Provide the [x, y] coordinate of the cell's center where the given text is located.  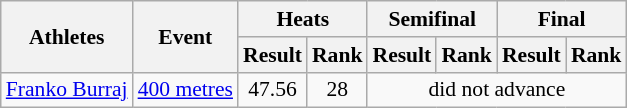
47.56 [272, 90]
did not advance [496, 90]
Heats [302, 19]
Franko Burraj [67, 90]
28 [338, 90]
Semifinal [432, 19]
Event [186, 36]
Athletes [67, 36]
Final [562, 19]
400 metres [186, 90]
